For the text-containing cell, return its midpoint in [X, Y] coordinate format. 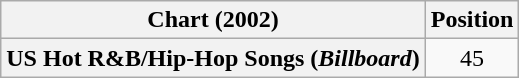
Position [472, 20]
Chart (2002) [213, 20]
45 [472, 58]
US Hot R&B/Hip-Hop Songs (Billboard) [213, 58]
